Extract the (X, Y) coordinate from the center of the cell holding the provided text.  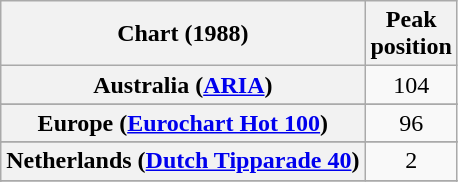
Peakposition (411, 34)
Chart (1988) (183, 34)
2 (411, 161)
Europe (Eurochart Hot 100) (183, 123)
104 (411, 85)
Australia (ARIA) (183, 85)
Netherlands (Dutch Tipparade 40) (183, 161)
96 (411, 123)
